Output the (X, Y) coordinate of the center of the cell containing the given text.  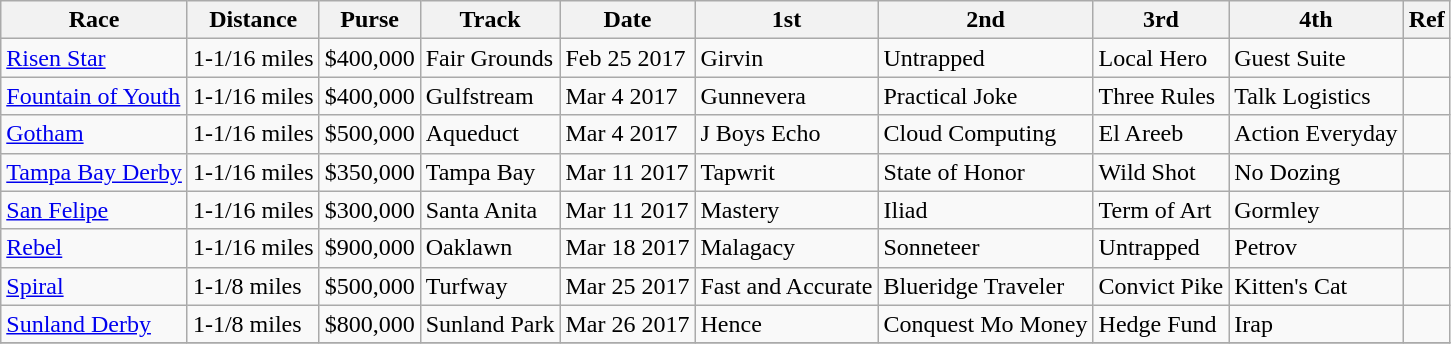
Conquest Mo Money (986, 324)
Santa Anita (490, 210)
Local Hero (1161, 58)
Risen Star (94, 58)
Sonneteer (986, 248)
Hedge Fund (1161, 324)
Tampa Bay Derby (94, 172)
Convict Pike (1161, 286)
Turfway (490, 286)
Mar 18 2017 (628, 248)
Blueridge Traveler (986, 286)
Term of Art (1161, 210)
Distance (253, 20)
Race (94, 20)
Mar 25 2017 (628, 286)
$350,000 (370, 172)
Guest Suite (1316, 58)
Gotham (94, 134)
Tampa Bay (490, 172)
Action Everyday (1316, 134)
J Boys Echo (786, 134)
Fast and Accurate (786, 286)
3rd (1161, 20)
San Felipe (94, 210)
Ref (1426, 20)
Mastery (786, 210)
Irap (1316, 324)
4th (1316, 20)
Girvin (786, 58)
Fair Grounds (490, 58)
Talk Logistics (1316, 96)
Practical Joke (986, 96)
Iliad (986, 210)
Rebel (94, 248)
Hence (786, 324)
Gulfstream (490, 96)
No Dozing (1316, 172)
1st (786, 20)
Wild Shot (1161, 172)
Cloud Computing (986, 134)
2nd (986, 20)
Aqueduct (490, 134)
$900,000 (370, 248)
Fountain of Youth (94, 96)
Oaklawn (490, 248)
Track (490, 20)
Gunnevera (786, 96)
El Areeb (1161, 134)
Gormley (1316, 210)
Spiral (94, 286)
Feb 25 2017 (628, 58)
Petrov (1316, 248)
State of Honor (986, 172)
Purse (370, 20)
Tapwrit (786, 172)
Mar 26 2017 (628, 324)
Sunland Park (490, 324)
Kitten's Cat (1316, 286)
Malagacy (786, 248)
Date (628, 20)
$800,000 (370, 324)
Three Rules (1161, 96)
$300,000 (370, 210)
Sunland Derby (94, 324)
